Output the [x, y] coordinate of the center of the cell containing the given text.  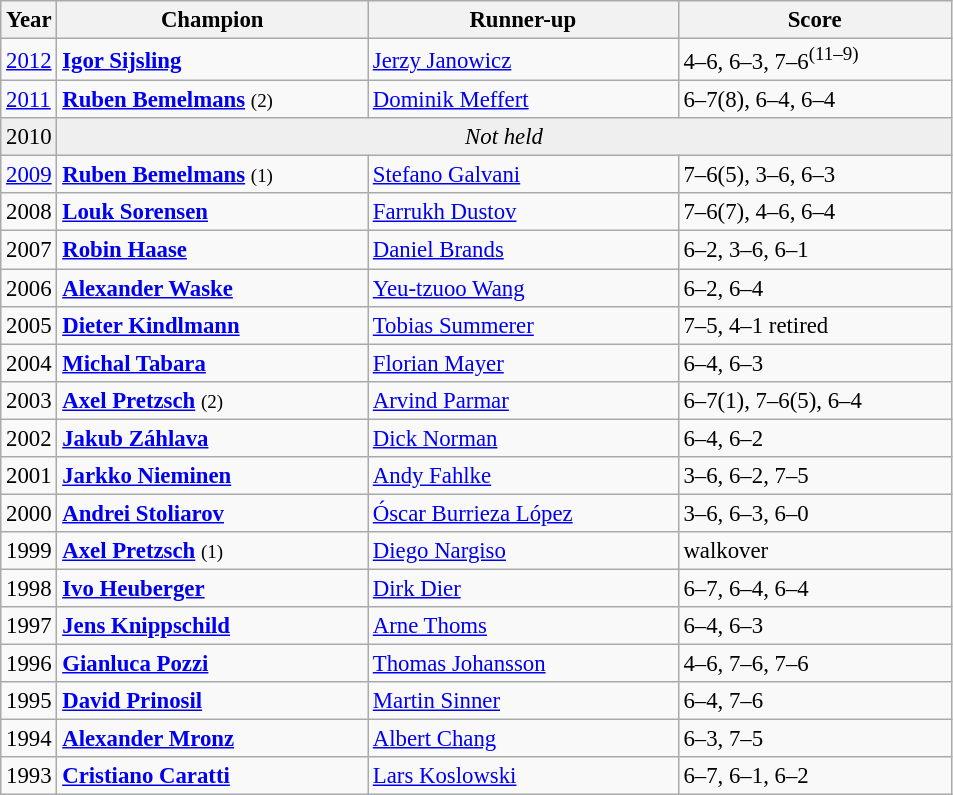
2000 [29, 513]
6–4, 6–2 [814, 438]
1998 [29, 588]
Daniel Brands [524, 250]
Lars Koslowski [524, 776]
2011 [29, 100]
3–6, 6–3, 6–0 [814, 513]
Farrukh Dustov [524, 213]
Dirk Dier [524, 588]
1994 [29, 739]
Alexander Mronz [212, 739]
2005 [29, 325]
Andrei Stoliarov [212, 513]
Axel Pretzsch (2) [212, 400]
2002 [29, 438]
2008 [29, 213]
2012 [29, 60]
Florian Mayer [524, 363]
7–6(7), 4–6, 6–4 [814, 213]
Champion [212, 20]
Dominik Meffert [524, 100]
2007 [29, 250]
2001 [29, 476]
Yeu-tzuoo Wang [524, 288]
Óscar Burrieza López [524, 513]
Alexander Waske [212, 288]
Ivo Heuberger [212, 588]
6–7(8), 6–4, 6–4 [814, 100]
6–7, 6–1, 6–2 [814, 776]
Score [814, 20]
2003 [29, 400]
Martin Sinner [524, 701]
1995 [29, 701]
Stefano Galvani [524, 175]
6–7(1), 7–6(5), 6–4 [814, 400]
Michal Tabara [212, 363]
Andy Fahlke [524, 476]
Jarkko Nieminen [212, 476]
2006 [29, 288]
Ruben Bemelmans (1) [212, 175]
2010 [29, 137]
Robin Haase [212, 250]
1993 [29, 776]
Jakub Záhlava [212, 438]
Year [29, 20]
7–6(5), 3–6, 6–3 [814, 175]
Louk Sorensen [212, 213]
David Prinosil [212, 701]
Cristiano Caratti [212, 776]
6–3, 7–5 [814, 739]
7–5, 4–1 retired [814, 325]
walkover [814, 551]
Not held [504, 137]
Ruben Bemelmans (2) [212, 100]
2009 [29, 175]
4–6, 7–6, 7–6 [814, 664]
1997 [29, 626]
Igor Sijsling [212, 60]
Dick Norman [524, 438]
3–6, 6–2, 7–5 [814, 476]
6–2, 3–6, 6–1 [814, 250]
2004 [29, 363]
6–7, 6–4, 6–4 [814, 588]
1999 [29, 551]
4–6, 6–3, 7–6(11–9) [814, 60]
Jerzy Janowicz [524, 60]
6–2, 6–4 [814, 288]
Arne Thoms [524, 626]
Jens Knippschild [212, 626]
6–4, 7–6 [814, 701]
Diego Nargiso [524, 551]
Runner-up [524, 20]
Axel Pretzsch (1) [212, 551]
Tobias Summerer [524, 325]
Dieter Kindlmann [212, 325]
Albert Chang [524, 739]
1996 [29, 664]
Gianluca Pozzi [212, 664]
Arvind Parmar [524, 400]
Thomas Johansson [524, 664]
